Find where the given text appears and provide that cell's center as (X, Y) coordinate. 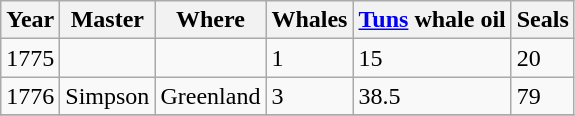
Greenland (210, 96)
79 (542, 96)
Year (30, 20)
1 (310, 58)
3 (310, 96)
Tuns whale oil (432, 20)
20 (542, 58)
15 (432, 58)
Master (108, 20)
Seals (542, 20)
Simpson (108, 96)
Where (210, 20)
1776 (30, 96)
1775 (30, 58)
Whales (310, 20)
38.5 (432, 96)
